Pinpoint the cell where the given text exists, returning its (X, Y) midpoint coordinate. 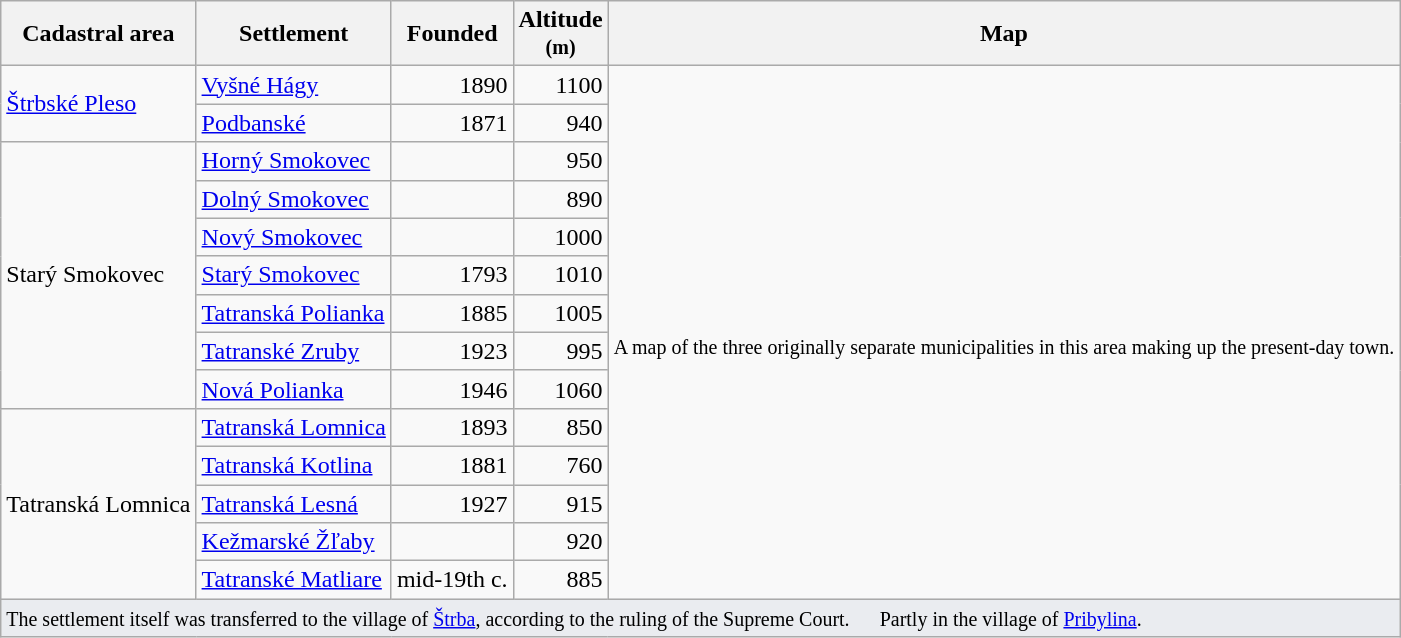
Kežmarské Žľaby (294, 542)
1100 (560, 85)
Map (1004, 34)
Horný Smokovec (294, 161)
Founded (452, 34)
mid-19th c. (452, 580)
950 (560, 161)
1881 (452, 465)
Nový Smokovec (294, 237)
Tatranská Kotlina (294, 465)
Dolný Smokovec (294, 199)
Tatranská Lesná (294, 503)
850 (560, 427)
Settlement (294, 34)
760 (560, 465)
The settlement itself was transferred to the village of Štrba, according to the ruling of the Supreme Court. Partly in the village of Pribylina. (700, 618)
Vyšné Hágy (294, 85)
940 (560, 123)
885 (560, 580)
920 (560, 542)
Podbanské (294, 123)
995 (560, 351)
1890 (452, 85)
1010 (560, 275)
Tatranské Matliare (294, 580)
Altitude(m) (560, 34)
A map of the three originally separate municipalities in this area making up the present-day town. (1004, 332)
1885 (452, 313)
1005 (560, 313)
Cadastral area (98, 34)
Štrbské Pleso (98, 104)
Tatranská Polianka (294, 313)
1923 (452, 351)
1946 (452, 389)
1893 (452, 427)
1000 (560, 237)
Tatranské Zruby (294, 351)
915 (560, 503)
890 (560, 199)
1927 (452, 503)
1871 (452, 123)
1793 (452, 275)
1060 (560, 389)
Nová Polianka (294, 389)
